From the cell containing the given text, extract its center point as (X, Y) coordinate. 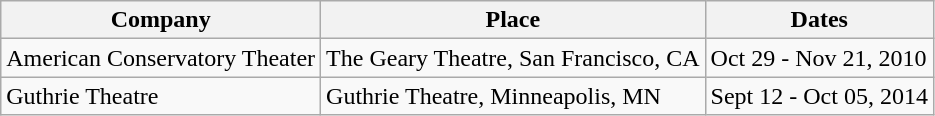
Guthrie Theatre, Minneapolis, MN (513, 96)
Oct 29 - Nov 21, 2010 (819, 58)
Place (513, 20)
Guthrie Theatre (161, 96)
Company (161, 20)
The Geary Theatre, San Francisco, CA (513, 58)
Dates (819, 20)
Sept 12 - Oct 05, 2014 (819, 96)
American Conservatory Theater (161, 58)
